From the cell containing the given text, extract its center point as [X, Y] coordinate. 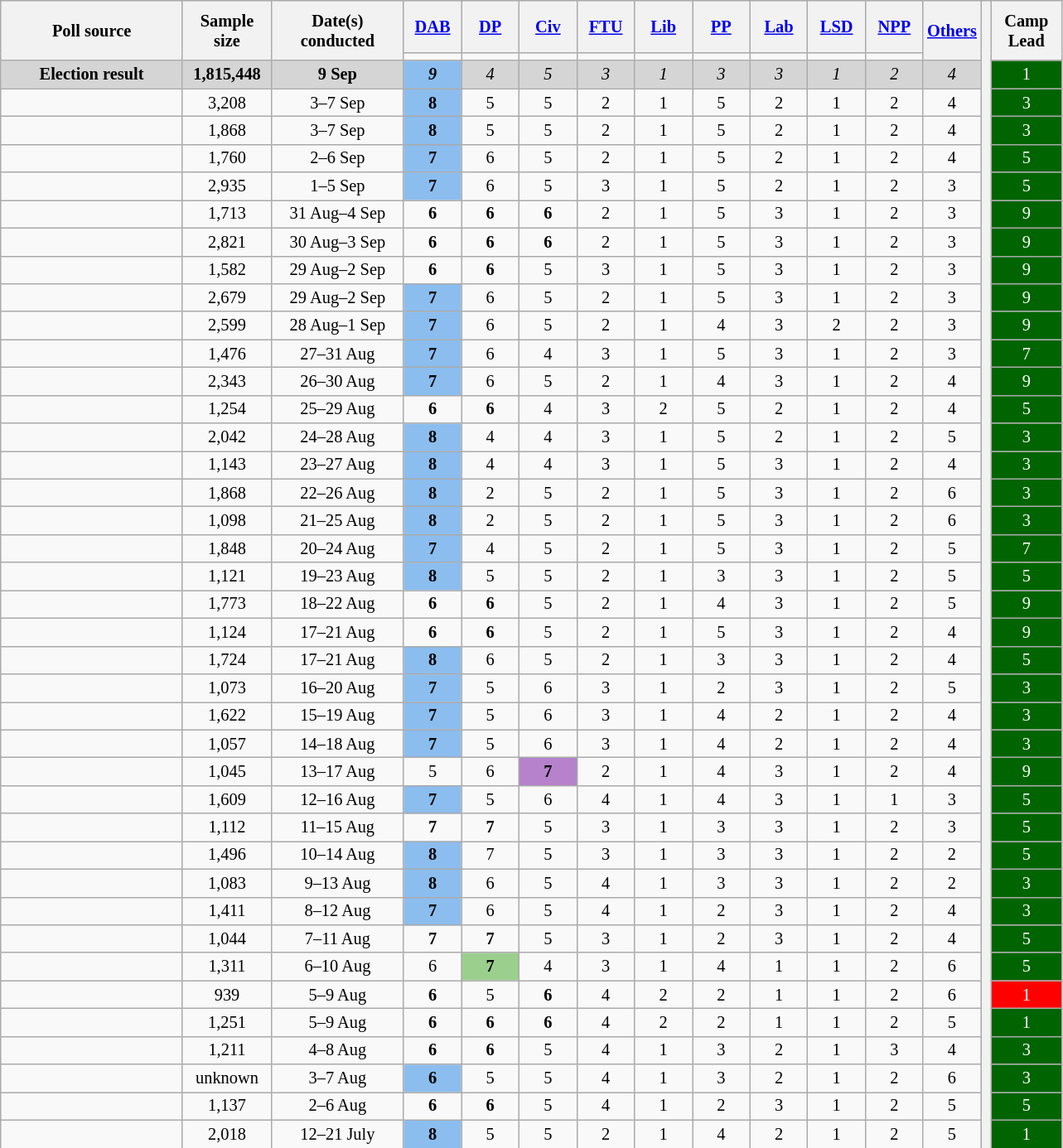
12–16 Aug [338, 799]
19–23 Aug [338, 576]
25–29 Aug [338, 409]
11–15 Aug [338, 827]
1,211 [227, 1050]
30 Aug–3 Sep [338, 242]
1,124 [227, 632]
1,713 [227, 214]
Sample size [227, 30]
28 Aug–1 Sep [338, 326]
PP [722, 27]
CampLead [1026, 30]
20–24 Aug [338, 548]
18–22 Aug [338, 604]
1,112 [227, 827]
1,057 [227, 744]
24–28 Aug [338, 437]
unknown [227, 1078]
Election result [92, 75]
15–19 Aug [338, 716]
1,083 [227, 883]
23–27 Aug [338, 465]
1,724 [227, 660]
1,773 [227, 604]
1,411 [227, 911]
14–18 Aug [338, 744]
1,582 [227, 270]
Others [952, 30]
2–6 Aug [338, 1106]
FTU [606, 27]
2,679 [227, 297]
31 Aug–4 Sep [338, 214]
2,935 [227, 186]
Lib [664, 27]
939 [227, 995]
2,599 [227, 326]
1,121 [227, 576]
2,821 [227, 242]
Date(s)conducted [338, 30]
1,251 [227, 1022]
22–26 Aug [338, 493]
1,073 [227, 687]
27–31 Aug [338, 354]
LSD [837, 27]
1,848 [227, 548]
13–17 Aug [338, 771]
Poll source [92, 30]
Civ [548, 27]
1,815,448 [227, 75]
10–14 Aug [338, 855]
8–12 Aug [338, 911]
1,098 [227, 521]
1,137 [227, 1106]
4–8 Aug [338, 1050]
Lab [779, 27]
9–13 Aug [338, 883]
12–21 July [338, 1134]
1,622 [227, 716]
3,208 [227, 103]
NPP [894, 27]
2,042 [227, 437]
DAB [432, 27]
1,609 [227, 799]
1,311 [227, 967]
1,143 [227, 465]
1,254 [227, 409]
7–11 Aug [338, 938]
16–20 Aug [338, 687]
21–25 Aug [338, 521]
1,496 [227, 855]
1,045 [227, 771]
6–10 Aug [338, 967]
1,044 [227, 938]
1,760 [227, 158]
9 Sep [338, 75]
1–5 Sep [338, 186]
2,018 [227, 1134]
1,476 [227, 354]
26–30 Aug [338, 381]
DP [490, 27]
2,343 [227, 381]
2–6 Sep [338, 158]
3–7 Aug [338, 1078]
